Output the [X, Y] coordinate of the center of the cell containing the given text.  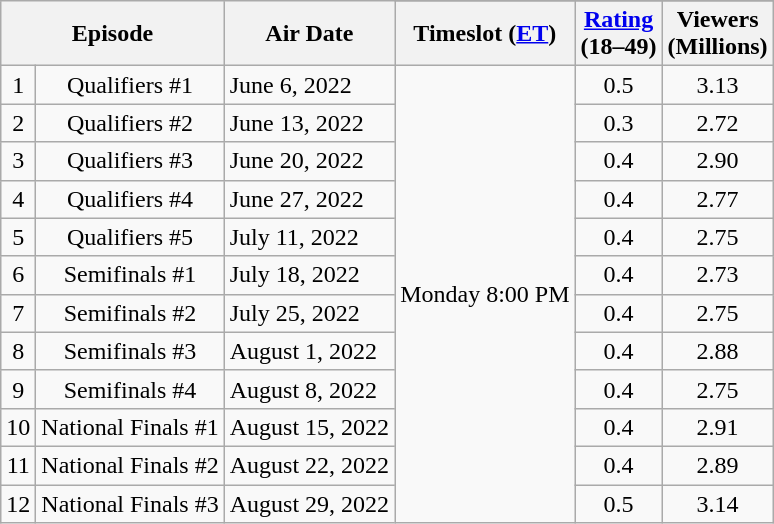
9 [18, 389]
June 27, 2022 [309, 199]
2 [18, 123]
2.72 [718, 123]
6 [18, 275]
Rating(18–49) [618, 34]
Air Date [309, 34]
2.73 [718, 275]
June 6, 2022 [309, 85]
Timeslot (ET) [485, 34]
12 [18, 503]
National Finals #3 [130, 503]
Qualifiers #3 [130, 161]
2.77 [718, 199]
5 [18, 237]
July 25, 2022 [309, 313]
July 18, 2022 [309, 275]
Semifinals #3 [130, 351]
August 29, 2022 [309, 503]
Monday 8:00 PM [485, 294]
2.88 [718, 351]
National Finals #1 [130, 427]
Qualifiers #1 [130, 85]
June 20, 2022 [309, 161]
3.14 [718, 503]
10 [18, 427]
National Finals #2 [130, 465]
0.3 [618, 123]
2.89 [718, 465]
August 15, 2022 [309, 427]
Semifinals #4 [130, 389]
1 [18, 85]
August 1, 2022 [309, 351]
3.13 [718, 85]
Viewers(Millions) [718, 34]
Semifinals #1 [130, 275]
Qualifiers #5 [130, 237]
4 [18, 199]
11 [18, 465]
2.90 [718, 161]
Qualifiers #2 [130, 123]
2.91 [718, 427]
June 13, 2022 [309, 123]
8 [18, 351]
Semifinals #2 [130, 313]
7 [18, 313]
August 22, 2022 [309, 465]
Qualifiers #4 [130, 199]
3 [18, 161]
Episode [112, 34]
August 8, 2022 [309, 389]
July 11, 2022 [309, 237]
